Scan for the cell matching the given text and deliver its (x, y) coordinate at center. 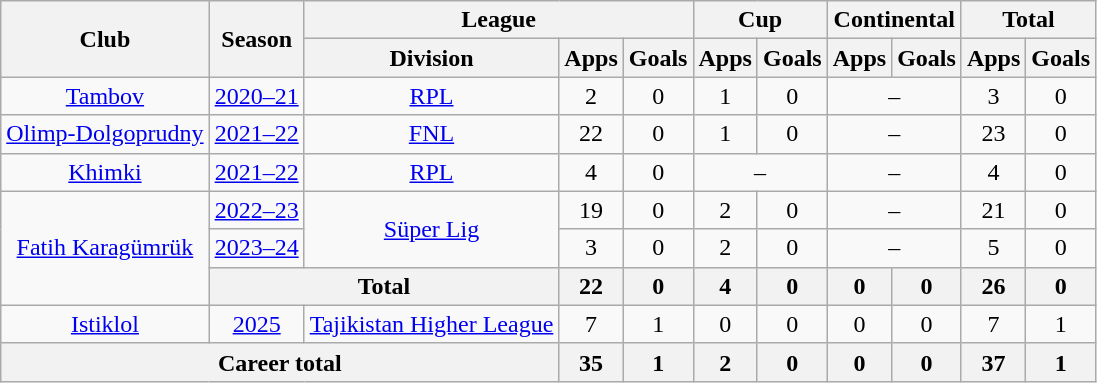
21 (993, 210)
Cup (760, 20)
Fatih Karagümrük (105, 248)
2022–23 (256, 210)
35 (591, 362)
Tajikistan Higher League (432, 324)
Season (256, 39)
19 (591, 210)
Istiklol (105, 324)
2023–24 (256, 248)
2025 (256, 324)
FNL (432, 134)
23 (993, 134)
Süper Lig (432, 229)
37 (993, 362)
26 (993, 286)
Continental (894, 20)
League (498, 20)
5 (993, 248)
Olimp-Dolgoprudny (105, 134)
Tambov (105, 96)
Division (432, 58)
2020–21 (256, 96)
Career total (280, 362)
Club (105, 39)
Khimki (105, 172)
